Provide the [x, y] coordinate of the cell's center where the given text is located.  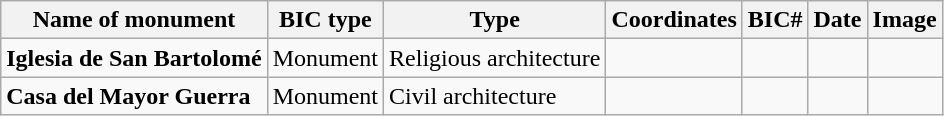
Civil architecture [495, 96]
BIC# [775, 20]
Image [904, 20]
Coordinates [674, 20]
Name of monument [134, 20]
Casa del Mayor Guerra [134, 96]
Type [495, 20]
Religious architecture [495, 58]
Iglesia de San Bartolomé [134, 58]
Date [838, 20]
BIC type [325, 20]
